Find where the given text appears and provide that cell's center as [x, y] coordinate. 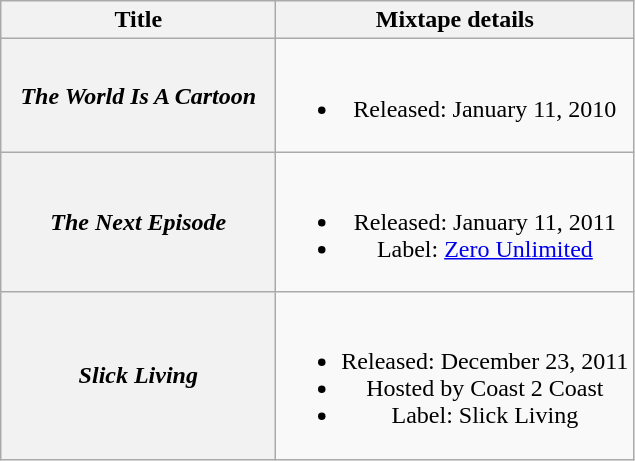
The Next Episode [138, 222]
Released: January 11, 2011Label: Zero Unlimited [455, 222]
Released: December 23, 2011Hosted by Coast 2 CoastLabel: Slick Living [455, 376]
Mixtape details [455, 20]
Title [138, 20]
Released: January 11, 2010 [455, 96]
Slick Living [138, 376]
The World Is A Cartoon [138, 96]
